Provide the [x, y] coordinate of the cell's center where the given text is located.  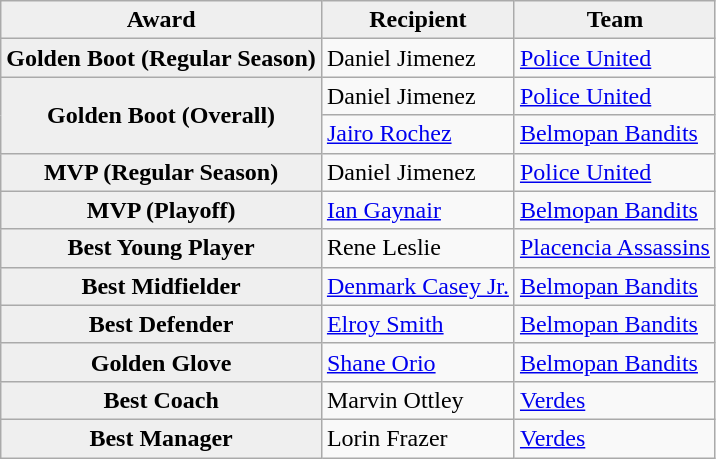
MVP (Regular Season) [162, 172]
Best Defender [162, 324]
Lorin Frazer [418, 438]
Recipient [418, 20]
Marvin Ottley [418, 400]
Best Manager [162, 438]
MVP (Playoff) [162, 210]
Award [162, 20]
Placencia Assassins [614, 248]
Best Coach [162, 400]
Denmark Casey Jr. [418, 286]
Best Young Player [162, 248]
Rene Leslie [418, 248]
Golden Glove [162, 362]
Best Midfielder [162, 286]
Jairo Rochez [418, 134]
Elroy Smith [418, 324]
Golden Boot (Overall) [162, 115]
Shane Orio [418, 362]
Team [614, 20]
Golden Boot (Regular Season) [162, 58]
Ian Gaynair [418, 210]
